Provide the [X, Y] coordinate of the cell's center where the given text is located.  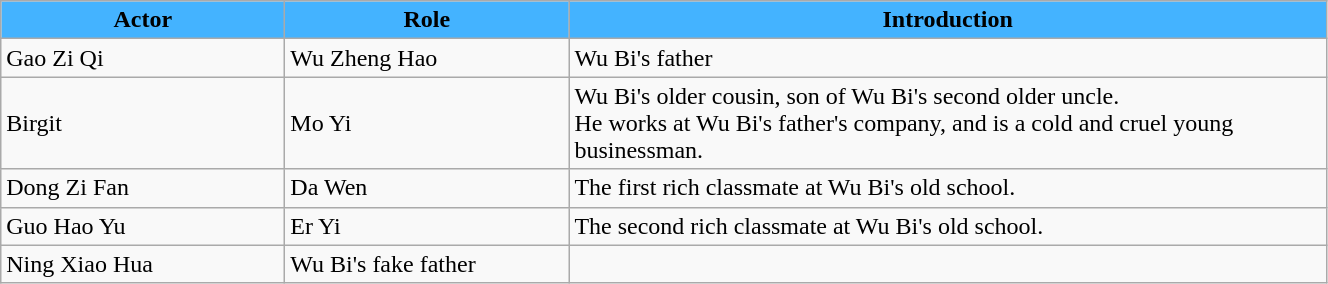
Er Yi [427, 226]
Role [427, 20]
Wu Bi's father [948, 58]
Actor [143, 20]
Wu Bi's fake father [427, 264]
Dong Zi Fan [143, 188]
Gao Zi Qi [143, 58]
Guo Hao Yu [143, 226]
Da Wen [427, 188]
Ning Xiao Hua [143, 264]
Mo Yi [427, 123]
The second rich classmate at Wu Bi's old school. [948, 226]
Birgit [143, 123]
Introduction [948, 20]
The first rich classmate at Wu Bi's old school. [948, 188]
Wu Zheng Hao [427, 58]
Wu Bi's older cousin, son of Wu Bi's second older uncle.He works at Wu Bi's father's company, and is a cold and cruel young businessman. [948, 123]
